Locate the cell with the specified text and output its [X, Y] center coordinate. 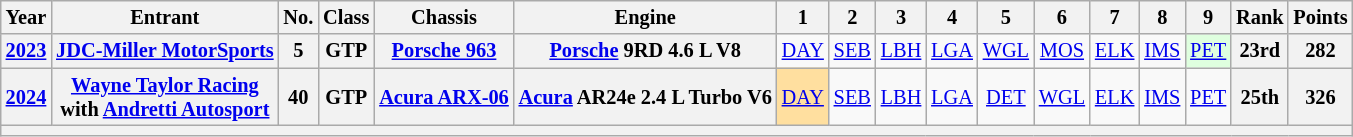
Entrant [164, 17]
MOS [1062, 51]
Rank [1260, 17]
4 [952, 17]
Porsche 9RD 4.6 L V8 [646, 51]
Chassis [444, 17]
40 [298, 97]
8 [1162, 17]
282 [1320, 51]
Engine [646, 17]
1 [803, 17]
Wayne Taylor Racingwith Andretti Autosport [164, 97]
9 [1208, 17]
JDC-Miller MotorSports [164, 51]
Acura ARX-06 [444, 97]
Class [346, 17]
Year [26, 17]
7 [1114, 17]
326 [1320, 97]
Acura AR24e 2.4 L Turbo V6 [646, 97]
Porsche 963 [444, 51]
2 [852, 17]
No. [298, 17]
23rd [1260, 51]
2024 [26, 97]
25th [1260, 97]
6 [1062, 17]
Points [1320, 17]
DET [1006, 97]
3 [901, 17]
2023 [26, 51]
